Provide the [X, Y] coordinate of the cell's center where the given text is located.  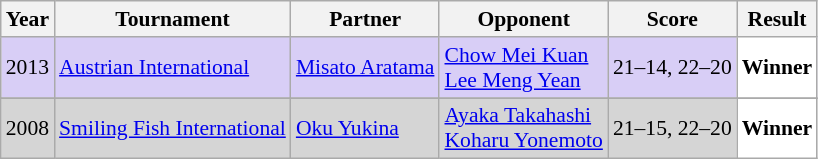
Tournament [172, 19]
Partner [366, 19]
Smiling Fish International [172, 128]
Oku Yukina [366, 128]
Misato Aratama [366, 68]
21–14, 22–20 [672, 68]
2013 [28, 68]
Austrian International [172, 68]
Score [672, 19]
Chow Mei Kuan Lee Meng Yean [523, 68]
Year [28, 19]
21–15, 22–20 [672, 128]
Ayaka Takahashi Koharu Yonemoto [523, 128]
Opponent [523, 19]
Result [778, 19]
2008 [28, 128]
